Capture the cell that displays the provided text and extract its (x, y) central coordinate. 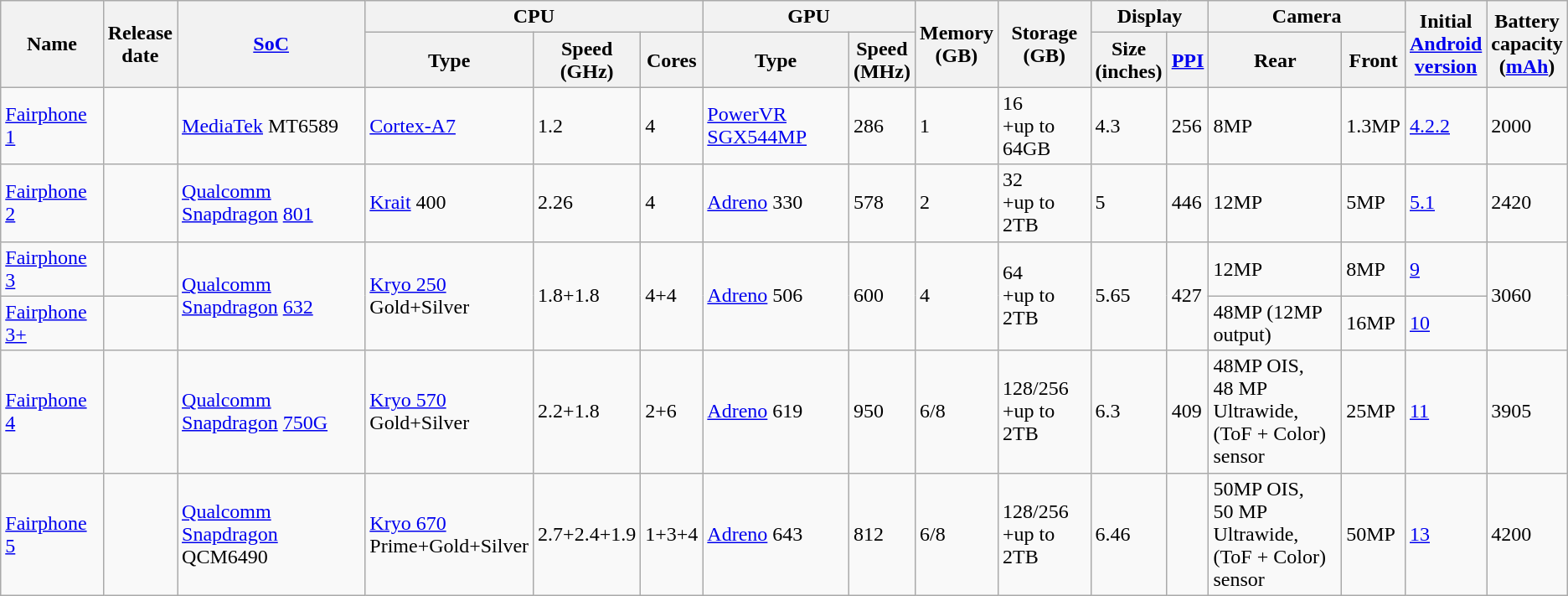
6.46 (1129, 534)
Rear (1275, 60)
Qualcomm Snapdragon 801 (271, 203)
600 (881, 296)
1.3MP (1374, 126)
1.2 (587, 126)
SoC (271, 44)
4200 (1527, 534)
MediaTek MT6589 (271, 126)
50MP OIS,50 MP Ultrawide,(ToF + Color) sensor (1275, 534)
Releasedate (140, 44)
Speed(MHz) (881, 60)
Kryo 250Gold+Silver (449, 296)
256 (1188, 126)
446 (1188, 203)
Size(inches) (1129, 60)
PowerVR SGX544MP (776, 126)
1.8+1.8 (587, 296)
50MP (1374, 534)
5 (1129, 203)
11 (1446, 412)
Kryo 570Gold+Silver (449, 412)
2000 (1527, 126)
Adreno 330 (776, 203)
Fairphone 3 (52, 268)
Qualcomm Snapdragon 750G (271, 412)
Kryo 670Prime+Gold+Silver (449, 534)
Fairphone 3+ (52, 324)
16MP (1374, 324)
2 (957, 203)
Speed(GHz) (587, 60)
2.2+1.8 (587, 412)
InitialAndroidversion (1446, 44)
2.7+2.4+1.9 (587, 534)
1 (957, 126)
10 (1446, 324)
812 (881, 534)
Name (52, 44)
4+4 (672, 296)
Front (1374, 60)
13 (1446, 534)
Display (1149, 17)
4.2.2 (1446, 126)
Adreno 643 (776, 534)
3905 (1527, 412)
Batterycapacity(mAh) (1527, 44)
1+3+4 (672, 534)
Qualcomm Snapdragon 632 (271, 296)
CPU (534, 17)
6.3 (1129, 412)
5MP (1374, 203)
Cortex-A7 (449, 126)
3060 (1527, 296)
48MP OIS,48 MP Ultrawide,(ToF + Color) sensor (1275, 412)
16+up to 64GB (1044, 126)
Storage(GB) (1044, 44)
PPI (1188, 60)
2420 (1527, 203)
578 (881, 203)
Memory(GB) (957, 44)
427 (1188, 296)
48MP (12MP output) (1275, 324)
5.65 (1129, 296)
409 (1188, 412)
Krait 400 (449, 203)
Adreno 506 (776, 296)
950 (881, 412)
2+6 (672, 412)
4.3 (1129, 126)
64+up to 2TB (1044, 296)
GPU (809, 17)
Adreno 619 (776, 412)
2.26 (587, 203)
Camera (1307, 17)
32+up to 2TB (1044, 203)
5.1 (1446, 203)
286 (881, 126)
Qualcomm Snapdragon QCM6490 (271, 534)
Fairphone 4 (52, 412)
Fairphone 1 (52, 126)
9 (1446, 268)
Cores (672, 60)
Fairphone 2 (52, 203)
Fairphone 5 (52, 534)
25MP (1374, 412)
